Scan for the cell matching the given text and deliver its (X, Y) coordinate at center. 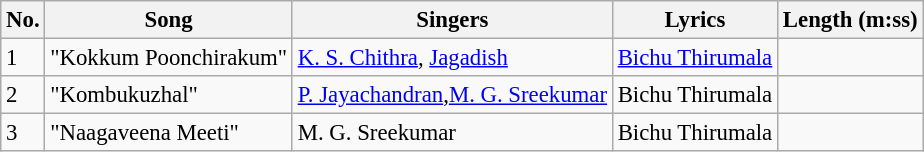
1 (23, 58)
Song (169, 20)
2 (23, 95)
"Kokkum Poonchirakum" (169, 58)
"Naagaveena Meeti" (169, 133)
"Kombukuzhal" (169, 95)
No. (23, 20)
Length (m:ss) (850, 20)
3 (23, 133)
K. S. Chithra, Jagadish (452, 58)
P. Jayachandran,M. G. Sreekumar (452, 95)
M. G. Sreekumar (452, 133)
Lyrics (694, 20)
Singers (452, 20)
